Locate the cell with the specified text and output its [x, y] center coordinate. 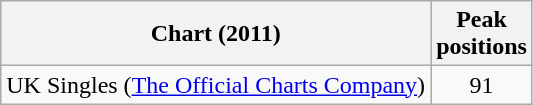
Chart (2011) [216, 34]
91 [482, 85]
UK Singles (The Official Charts Company) [216, 85]
Peakpositions [482, 34]
